Scan for the cell matching the given text and deliver its [x, y] coordinate at center. 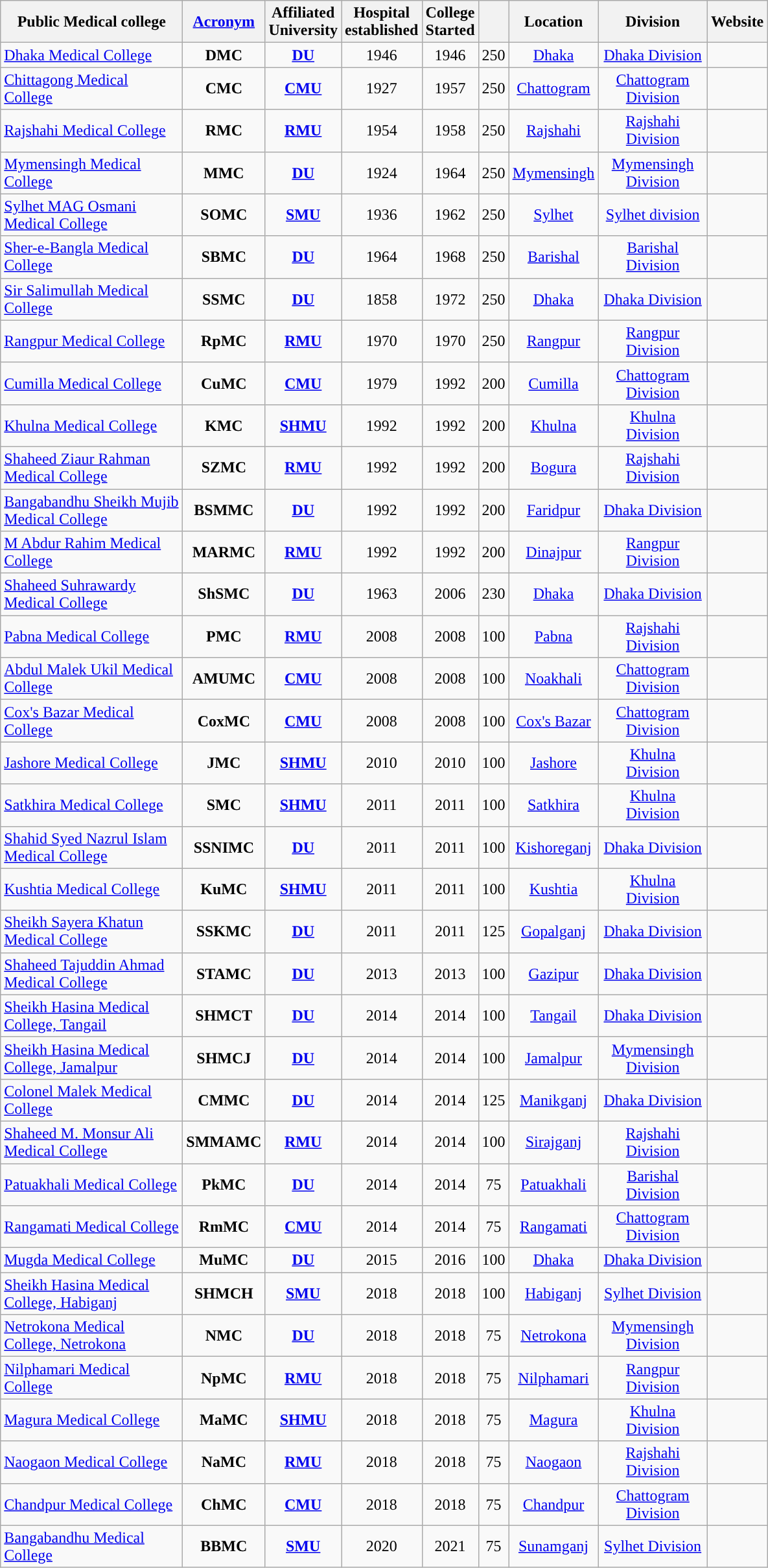
Shaheed Tajuddin Ahmad Medical College [92, 973]
Rangpur Medical College [92, 341]
RMC [224, 131]
Barishal [553, 257]
Public Medical college [92, 22]
Sir Salimullah Medical College [92, 299]
SHMCT [224, 1016]
1972 [450, 299]
Hospitalestablished [382, 22]
Pabna [553, 636]
MMC [224, 172]
Kushtia Medical College [92, 889]
BSMMC [224, 509]
Mymensingh [553, 172]
CMC [224, 88]
Mymensingh Medical College [92, 172]
Sheikh Hasina Medical College, Tangail [92, 1016]
Sheikh Hasina Medical College, Habiganj [92, 1293]
Acronym [224, 22]
Kishoreganj [553, 847]
Shaheed Suhrawardy Medical College [92, 595]
2020 [382, 1546]
Bogura [553, 468]
STAMC [224, 973]
SOMC [224, 215]
Kushtia [553, 889]
KMC [224, 425]
Habiganj [553, 1293]
Manikganj [553, 1100]
2006 [450, 595]
NpMC [224, 1378]
Rajshahi Medical College [92, 131]
1936 [382, 215]
Chandpur Medical College [92, 1505]
PMC [224, 636]
Gopalganj [553, 932]
Affiliated University [303, 22]
Dinajpur [553, 552]
Sylhet [553, 215]
MaMC [224, 1420]
1963 [382, 595]
Website [737, 22]
CuMC [224, 384]
Nilphamari [553, 1378]
PkMC [224, 1184]
M Abdur Rahim Medical College [92, 552]
Colonel Malek Medical College [92, 1100]
Dhaka Medical College [92, 55]
Sheikh Hasina Medical College, Jamalpur [92, 1057]
Cumilla [553, 384]
Jashore [553, 763]
Shahid Syed Nazrul Islam Medical College [92, 847]
Rangamati Medical College [92, 1227]
Sylhet division [653, 215]
Patuakhali Medical College [92, 1184]
Magura Medical College [92, 1420]
Satkhira Medical College [92, 805]
Netrokona Medical College, Netrokona [92, 1336]
2021 [450, 1546]
Rangamati [553, 1227]
Cox's Bazar Medical College [92, 721]
BBMC [224, 1546]
NMC [224, 1336]
Satkhira [553, 805]
Khulna Medical College [92, 425]
CMMC [224, 1100]
Bangabandhu Medical College [92, 1546]
Nilphamari Medical College [92, 1378]
Noakhali [553, 679]
Abdul Malek Ukil Medical College [92, 679]
SMC [224, 805]
SSKMC [224, 932]
KuMC [224, 889]
Faridpur [553, 509]
SSMC [224, 299]
Naogaon Medical College [92, 1462]
1979 [382, 384]
SHMCH [224, 1293]
ShSMC [224, 595]
Location [553, 22]
AMUMC [224, 679]
RpMC [224, 341]
College Started [450, 22]
Sunamganj [553, 1546]
1957 [450, 88]
MuMC [224, 1260]
Shaheed M. Monsur Ali Medical College [92, 1142]
1858 [382, 299]
MARMC [224, 552]
Chandpur [553, 1505]
Netrokona [553, 1336]
ChMC [224, 1505]
Cox's Bazar [553, 721]
JMC [224, 763]
2016 [450, 1260]
Mugda Medical College [92, 1260]
NaMC [224, 1462]
Cumilla Medical College [92, 384]
2015 [382, 1260]
1962 [450, 215]
Rangpur [553, 341]
Sylhet MAG Osmani Medical College [92, 215]
SBMC [224, 257]
DMC [224, 55]
SSNIMC [224, 847]
SHMCJ [224, 1057]
Sirajganj [553, 1142]
1927 [382, 88]
RmMC [224, 1227]
Patuakhali [553, 1184]
1968 [450, 257]
1954 [382, 131]
Naogaon [553, 1462]
SZMC [224, 468]
Rajshahi [553, 131]
Tangail [553, 1016]
Chittagong Medical College [92, 88]
Division [653, 22]
Bangabandhu Sheikh Mujib Medical College [92, 509]
1924 [382, 172]
Chattogram [553, 88]
Shaheed Ziaur Rahman Medical College [92, 468]
1958 [450, 131]
Sher-e-Bangla Medical College [92, 257]
230 [494, 595]
SMMAMC [224, 1142]
Jamalpur [553, 1057]
Jashore Medical College [92, 763]
Sheikh Sayera Khatun Medical College [92, 932]
Pabna Medical College [92, 636]
CoxMC [224, 721]
Magura [553, 1420]
Khulna [553, 425]
Gazipur [553, 973]
